Detect which cell encompasses the target text, then output its (X, Y) center coordinate. 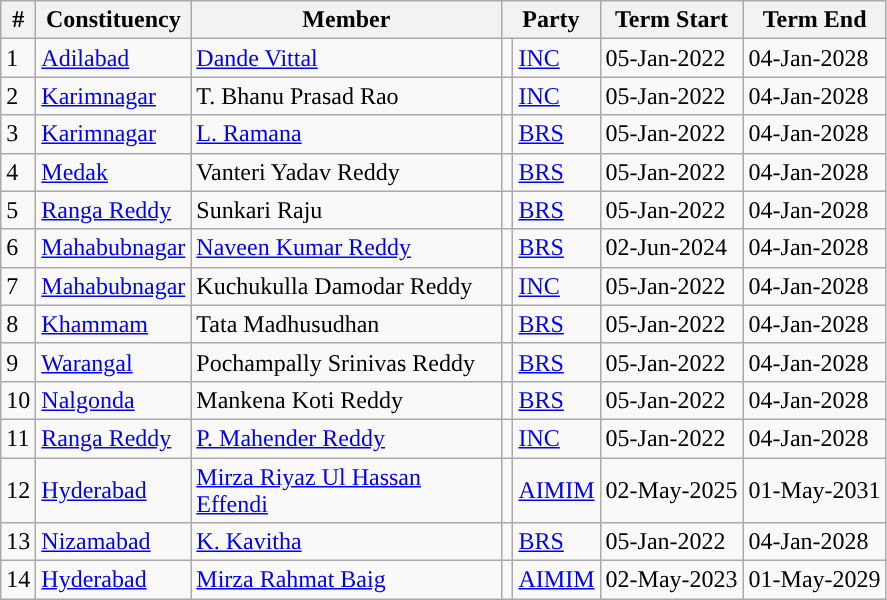
3 (18, 134)
11 (18, 438)
P. Mahender Reddy (346, 438)
13 (18, 542)
Khammam (114, 324)
T. Bhanu Prasad Rao (346, 96)
L. Ramana (346, 134)
Tata Madhusudhan (346, 324)
Constituency (114, 20)
Medak (114, 172)
02-May-2025 (672, 490)
01-May-2031 (814, 490)
4 (18, 172)
Party (551, 20)
Pochampally Srinivas Reddy (346, 362)
Mirza Riyaz Ul Hassan Effendi (346, 490)
Warangal (114, 362)
02-Jun-2024 (672, 248)
Member (346, 20)
Term End (814, 20)
8 (18, 324)
Adilabad (114, 58)
1 (18, 58)
Vanteri Yadav Reddy (346, 172)
02-May-2023 (672, 580)
10 (18, 400)
Naveen Kumar Reddy (346, 248)
9 (18, 362)
12 (18, 490)
K. Kavitha (346, 542)
6 (18, 248)
Nizamabad (114, 542)
5 (18, 210)
Kuchukulla Damodar Reddy (346, 286)
Mirza Rahmat Baig (346, 580)
14 (18, 580)
Sunkari Raju (346, 210)
01-May-2029 (814, 580)
2 (18, 96)
# (18, 20)
7 (18, 286)
Dande Vittal (346, 58)
Term Start (672, 20)
Nalgonda (114, 400)
Mankena Koti Reddy (346, 400)
